Locate the cell with the specified text and output its (X, Y) center coordinate. 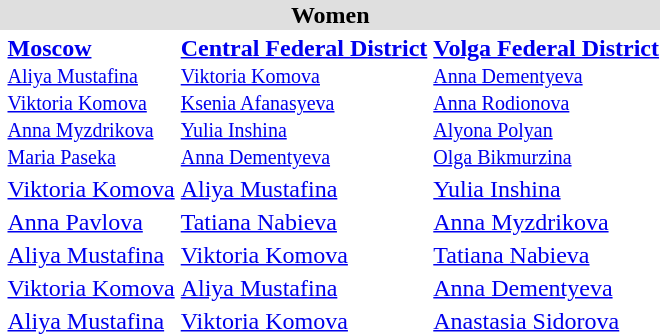
Anna Pavlova (91, 222)
Tatiana Nabieva (304, 222)
Central Federal DistrictViktoria KomovaKsenia AfanasyevaYulia InshinaAnna Dementyeva (304, 102)
MoscowAliya MustafinaViktoria KomovaAnna MyzdrikovaMaria Paseka (91, 102)
